Output the [X, Y] coordinate of the center of the cell containing the given text.  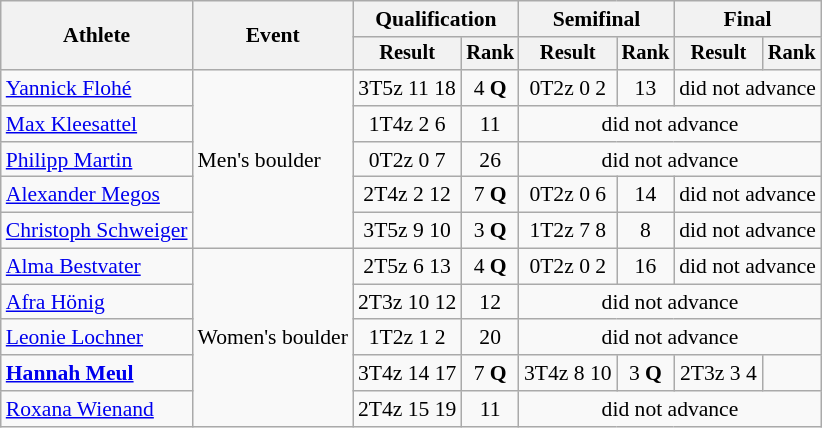
2T3z 3 4 [718, 373]
Final [748, 19]
14 [646, 195]
13 [646, 88]
Max Kleesattel [97, 124]
Women's boulder [273, 338]
2T5z 6 13 [407, 267]
Hannah Meul [97, 373]
Event [273, 36]
Roxana Wienand [97, 409]
2T4z 15 19 [407, 409]
3T5z 9 10 [407, 231]
8 [646, 231]
3T5z 11 18 [407, 88]
20 [490, 338]
Alma Bestvater [97, 267]
Alexander Megos [97, 195]
0T2z 0 7 [407, 160]
Yannick Flohé [97, 88]
26 [490, 160]
Semifinal [596, 19]
Afra Hönig [97, 302]
2T4z 2 12 [407, 195]
16 [646, 267]
Philipp Martin [97, 160]
1T4z 2 6 [407, 124]
1T2z 7 8 [568, 231]
3T4z 8 10 [568, 373]
0T2z 0 6 [568, 195]
Qualification [436, 19]
1T2z 1 2 [407, 338]
Men's boulder [273, 159]
3T4z 14 17 [407, 373]
Athlete [97, 36]
2T3z 10 12 [407, 302]
12 [490, 302]
Leonie Lochner [97, 338]
Christoph Schweiger [97, 231]
